From the cell containing the given text, extract its center point as [x, y] coordinate. 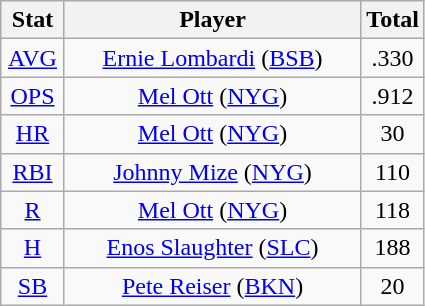
Johnny Mize (NYG) [212, 172]
AVG [33, 58]
R [33, 210]
188 [393, 248]
OPS [33, 96]
Enos Slaughter (SLC) [212, 248]
118 [393, 210]
110 [393, 172]
HR [33, 134]
Ernie Lombardi (BSB) [212, 58]
.912 [393, 96]
H [33, 248]
.330 [393, 58]
RBI [33, 172]
SB [33, 286]
Stat [33, 20]
Total [393, 20]
Player [212, 20]
20 [393, 286]
30 [393, 134]
Pete Reiser (BKN) [212, 286]
